Identify which cell holds the provided text, then report its [X, Y] central coordinate. 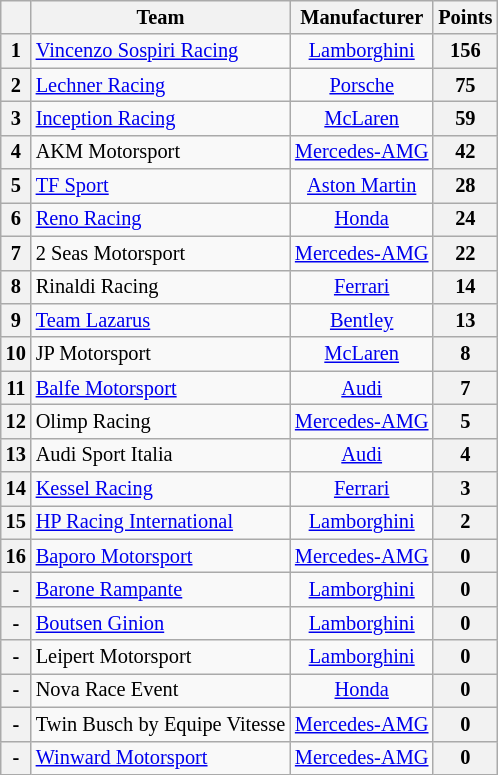
Team [160, 17]
Audi Sport Italia [160, 455]
Leipert Motorsport [160, 657]
12 [16, 421]
HP Racing International [160, 522]
Balfe Motorsport [160, 388]
42 [465, 152]
24 [465, 219]
Kessel Racing [160, 489]
Nova Race Event [160, 690]
Manufacturer [362, 17]
Points [465, 17]
156 [465, 51]
9 [16, 320]
Bentley [362, 320]
Barone Rampante [160, 589]
75 [465, 85]
16 [16, 556]
Reno Racing [160, 219]
Olimp Racing [160, 421]
AKM Motorsport [160, 152]
JP Motorsport [160, 354]
Team Lazarus [160, 320]
Inception Racing [160, 118]
10 [16, 354]
Baporo Motorsport [160, 556]
28 [465, 186]
Boutsen Ginion [160, 623]
Lechner Racing [160, 85]
11 [16, 388]
Winward Motorsport [160, 758]
59 [465, 118]
Vincenzo Sospiri Racing [160, 51]
1 [16, 51]
2 Seas Motorsport [160, 253]
Rinaldi Racing [160, 287]
Porsche [362, 85]
TF Sport [160, 186]
Aston Martin [362, 186]
Twin Busch by Equipe Vitesse [160, 724]
15 [16, 522]
22 [465, 253]
6 [16, 219]
